Provide the [X, Y] coordinate of the cell's center where the given text is located.  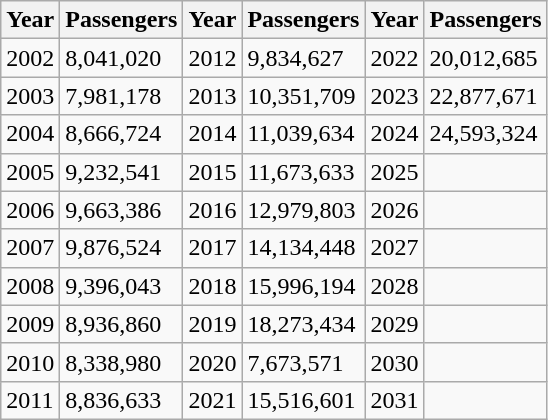
20,012,685 [486, 58]
2024 [394, 134]
2026 [394, 210]
2030 [394, 362]
8,666,724 [122, 134]
2010 [30, 362]
2021 [212, 400]
2022 [394, 58]
8,936,860 [122, 324]
2025 [394, 172]
10,351,709 [304, 96]
2005 [30, 172]
14,134,448 [304, 248]
9,663,386 [122, 210]
18,273,434 [304, 324]
11,039,634 [304, 134]
7,673,571 [304, 362]
2018 [212, 286]
9,876,524 [122, 248]
2004 [30, 134]
22,877,671 [486, 96]
2023 [394, 96]
2006 [30, 210]
2020 [212, 362]
2028 [394, 286]
9,834,627 [304, 58]
2013 [212, 96]
2016 [212, 210]
24,593,324 [486, 134]
2008 [30, 286]
8,338,980 [122, 362]
2009 [30, 324]
15,516,601 [304, 400]
2007 [30, 248]
2002 [30, 58]
2011 [30, 400]
8,836,633 [122, 400]
9,232,541 [122, 172]
2029 [394, 324]
2003 [30, 96]
11,673,633 [304, 172]
2014 [212, 134]
15,996,194 [304, 286]
9,396,043 [122, 286]
2027 [394, 248]
2031 [394, 400]
12,979,803 [304, 210]
2012 [212, 58]
7,981,178 [122, 96]
2015 [212, 172]
2019 [212, 324]
8,041,020 [122, 58]
2017 [212, 248]
